Pinpoint the cell where the given text exists, returning its [x, y] midpoint coordinate. 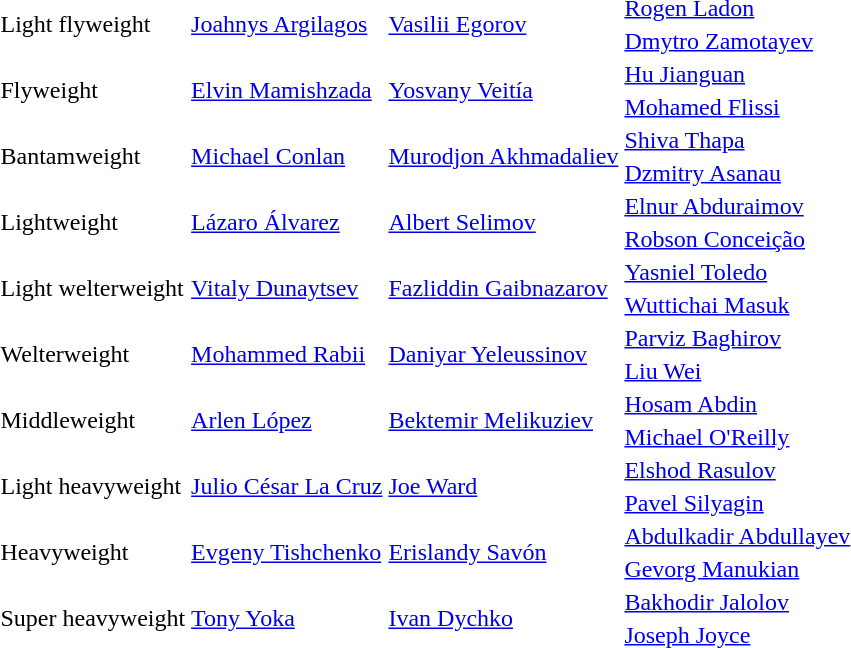
Joe Ward [504, 486]
Albert Selimov [504, 222]
Arlen López [287, 420]
Erislandy Savón [504, 552]
Mohammed Rabii [287, 354]
Daniyar Yeleussinov [504, 354]
Vitaly Dunaytsev [287, 288]
Bektemir Melikuziev [504, 420]
Yosvany Veitía [504, 90]
Julio César La Cruz [287, 486]
Fazliddin Gaibnazarov [504, 288]
Lázaro Álvarez [287, 222]
Evgeny Tishchenko [287, 552]
Elvin Mamishzada [287, 90]
Murodjon Akhmadaliev [504, 156]
Michael Conlan [287, 156]
